Extract the (x, y) coordinate from the center of the cell holding the provided text.  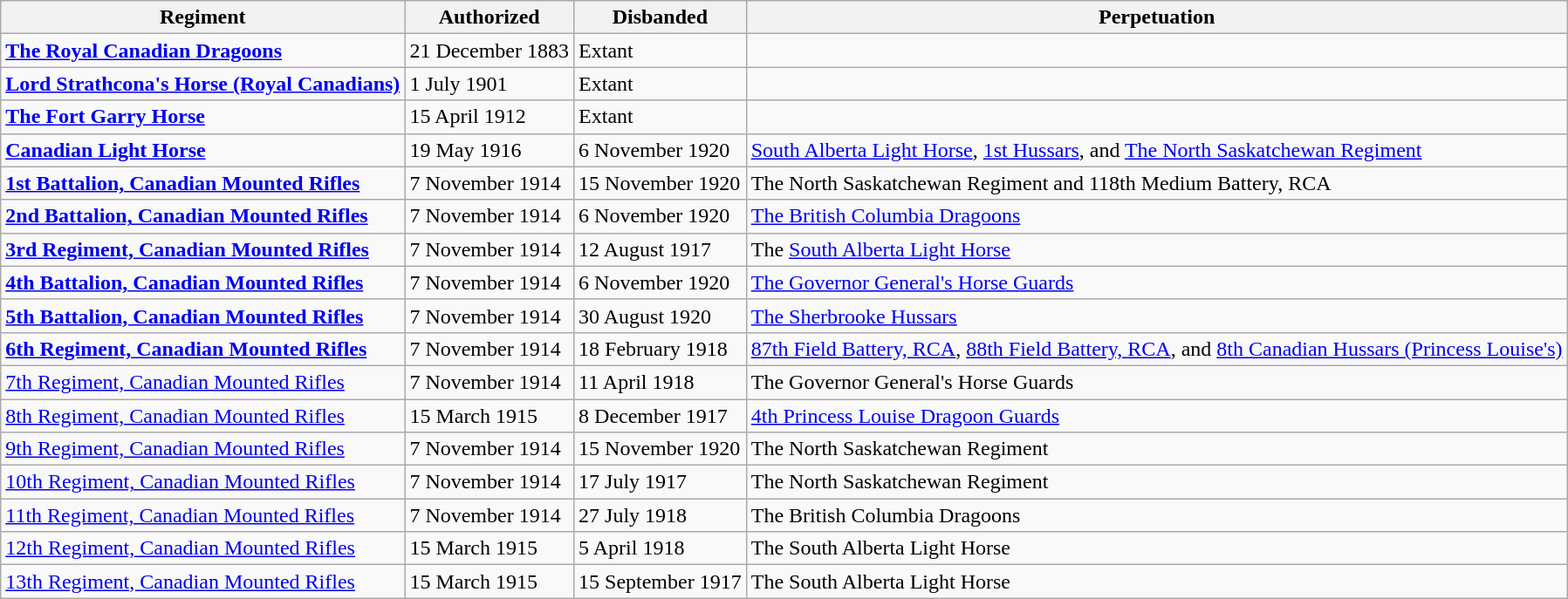
87th Field Battery, RCA, 88th Field Battery, RCA, and 8th Canadian Hussars (Princess Louise's) (1157, 349)
The North Saskatchewan Regiment and 118th Medium Battery, RCA (1157, 183)
Lord Strathcona's Horse (Royal Canadians) (202, 84)
Authorized (490, 17)
5th Battalion, Canadian Mounted Rifles (202, 316)
13th Regiment, Canadian Mounted Rifles (202, 582)
South Alberta Light Horse, 1st Hussars, and The North Saskatchewan Regiment (1157, 150)
The Sherbrooke Hussars (1157, 316)
5 April 1918 (661, 548)
6th Regiment, Canadian Mounted Rifles (202, 349)
1 July 1901 (490, 84)
Disbanded (661, 17)
Regiment (202, 17)
8th Regiment, Canadian Mounted Rifles (202, 416)
Canadian Light Horse (202, 150)
3rd Regiment, Canadian Mounted Rifles (202, 249)
2nd Battalion, Canadian Mounted Rifles (202, 216)
11 April 1918 (661, 382)
4th Battalion, Canadian Mounted Rifles (202, 282)
12th Regiment, Canadian Mounted Rifles (202, 548)
10th Regiment, Canadian Mounted Rifles (202, 482)
27 July 1918 (661, 515)
17 July 1917 (661, 482)
Perpetuation (1157, 17)
9th Regiment, Canadian Mounted Rifles (202, 449)
12 August 1917 (661, 249)
30 August 1920 (661, 316)
The Royal Canadian Dragoons (202, 51)
8 December 1917 (661, 416)
15 April 1912 (490, 117)
The Fort Garry Horse (202, 117)
19 May 1916 (490, 150)
18 February 1918 (661, 349)
4th Princess Louise Dragoon Guards (1157, 416)
1st Battalion, Canadian Mounted Rifles (202, 183)
21 December 1883 (490, 51)
7th Regiment, Canadian Mounted Rifles (202, 382)
15 September 1917 (661, 582)
11th Regiment, Canadian Mounted Rifles (202, 515)
